Scan for the cell matching the given text and deliver its (X, Y) coordinate at center. 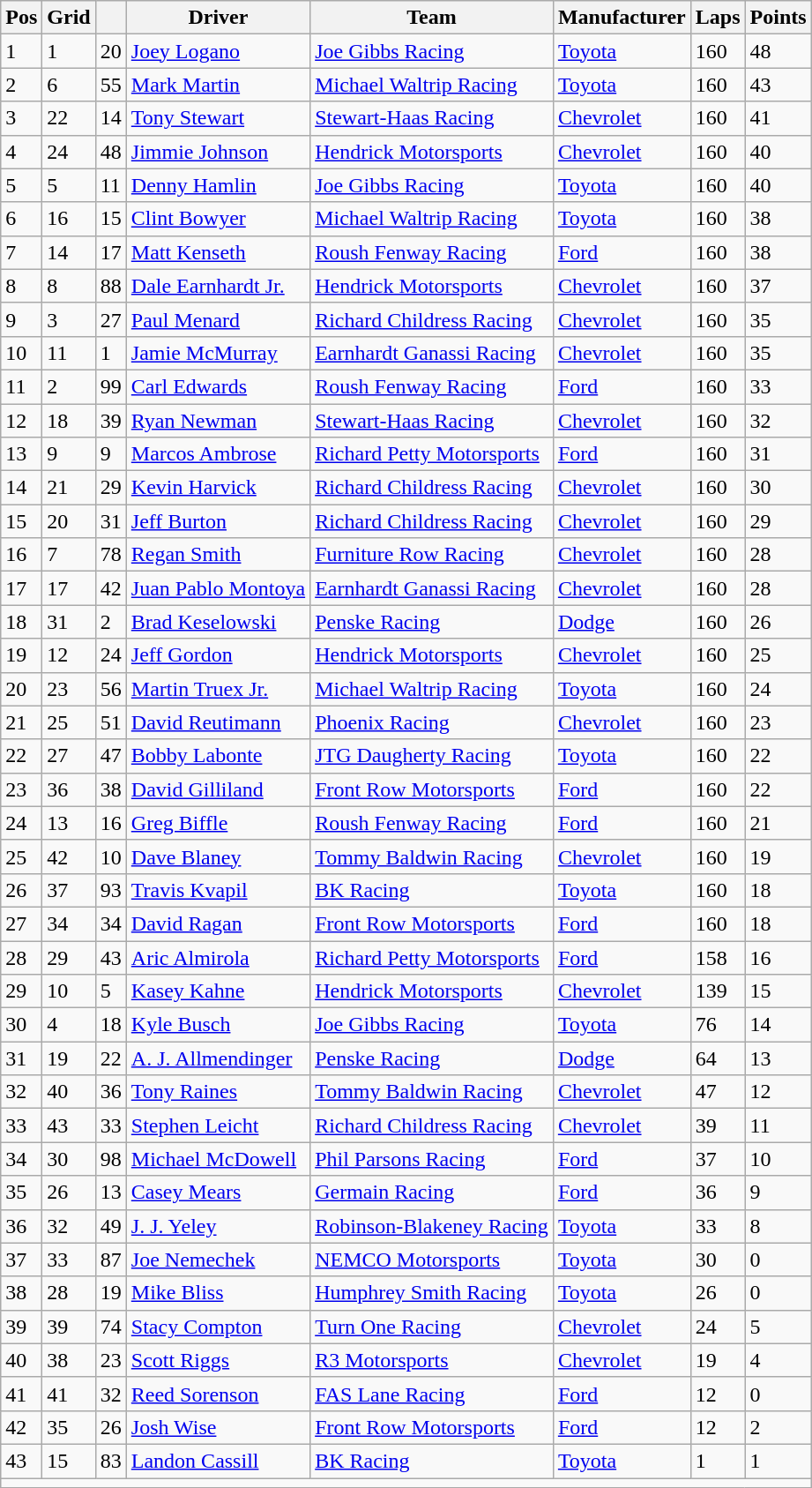
99 (111, 386)
78 (111, 555)
Paul Menard (218, 319)
Tony Stewart (218, 118)
David Gilliland (218, 789)
Kevin Harvick (218, 488)
Tony Raines (218, 1092)
Clint Bowyer (218, 219)
Jimmie Johnson (218, 152)
Humphrey Smith Racing (432, 1293)
Jeff Gordon (218, 655)
Carl Edwards (218, 386)
Robinson-Blakeney Racing (432, 1226)
Denny Hamlin (218, 185)
98 (111, 1159)
49 (111, 1226)
Regan Smith (218, 555)
Furniture Row Racing (432, 555)
87 (111, 1260)
Mike Bliss (218, 1293)
NEMCO Motorsports (432, 1260)
Marcos Ambrose (218, 454)
Kasey Kahne (218, 991)
Jeff Burton (218, 521)
Stephen Leicht (218, 1125)
Manufacturer (622, 18)
76 (718, 1025)
56 (111, 689)
Reed Sorenson (218, 1394)
64 (718, 1058)
Jamie McMurray (218, 353)
Grid (69, 18)
Aric Almirola (218, 957)
Travis Kvapil (218, 890)
Kyle Busch (218, 1025)
David Ragan (218, 923)
Dale Earnhardt Jr. (218, 286)
Germain Racing (432, 1193)
Dave Blaney (218, 856)
Mark Martin (218, 85)
David Reutimann (218, 722)
Pos (21, 18)
Casey Mears (218, 1193)
51 (111, 722)
Ryan Newman (218, 421)
88 (111, 286)
FAS Lane Racing (432, 1394)
139 (718, 991)
Turn One Racing (432, 1327)
93 (111, 890)
Phoenix Racing (432, 722)
83 (111, 1461)
Team (432, 18)
Joey Logano (218, 51)
Brad Keselowski (218, 622)
Josh Wise (218, 1427)
Landon Cassill (218, 1461)
55 (111, 85)
158 (718, 957)
Driver (218, 18)
Michael McDowell (218, 1159)
JTG Daugherty Racing (432, 756)
J. J. Yeley (218, 1226)
74 (111, 1327)
R3 Motorsports (432, 1360)
Juan Pablo Montoya (218, 588)
Greg Biffle (218, 823)
Scott Riggs (218, 1360)
Stacy Compton (218, 1327)
A. J. Allmendinger (218, 1058)
Matt Kenseth (218, 252)
Joe Nemechek (218, 1260)
Phil Parsons Racing (432, 1159)
Points (778, 18)
Martin Truex Jr. (218, 689)
Bobby Labonte (218, 756)
Laps (718, 18)
